Detect which cell encompasses the target text, then output its [X, Y] center coordinate. 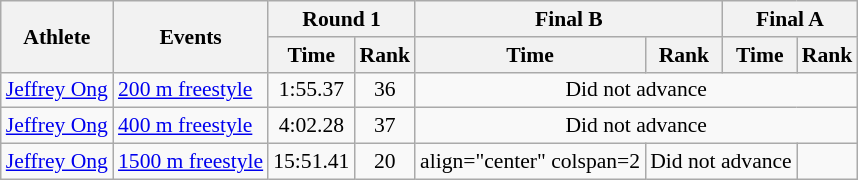
1500 m freestyle [190, 162]
Athlete [57, 36]
20 [384, 162]
Final A [790, 19]
37 [384, 126]
400 m freestyle [190, 126]
Final B [569, 19]
Events [190, 36]
align="center" colspan=2 [530, 162]
Round 1 [342, 19]
4:02.28 [311, 126]
15:51.41 [311, 162]
1:55.37 [311, 90]
36 [384, 90]
200 m freestyle [190, 90]
